Search for the cell housing the specified text and yield its [x, y] center coordinate. 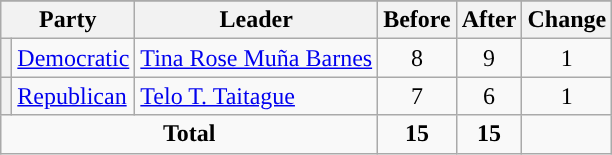
Total [190, 134]
Leader [256, 20]
Republican [74, 96]
Party [68, 20]
Telo T. Taitague [256, 96]
Democratic [74, 58]
6 [489, 96]
Tina Rose Muña Barnes [256, 58]
Change [567, 20]
After [489, 20]
8 [418, 58]
Before [418, 20]
9 [489, 58]
7 [418, 96]
